Scan for the cell matching the given text and deliver its (X, Y) coordinate at center. 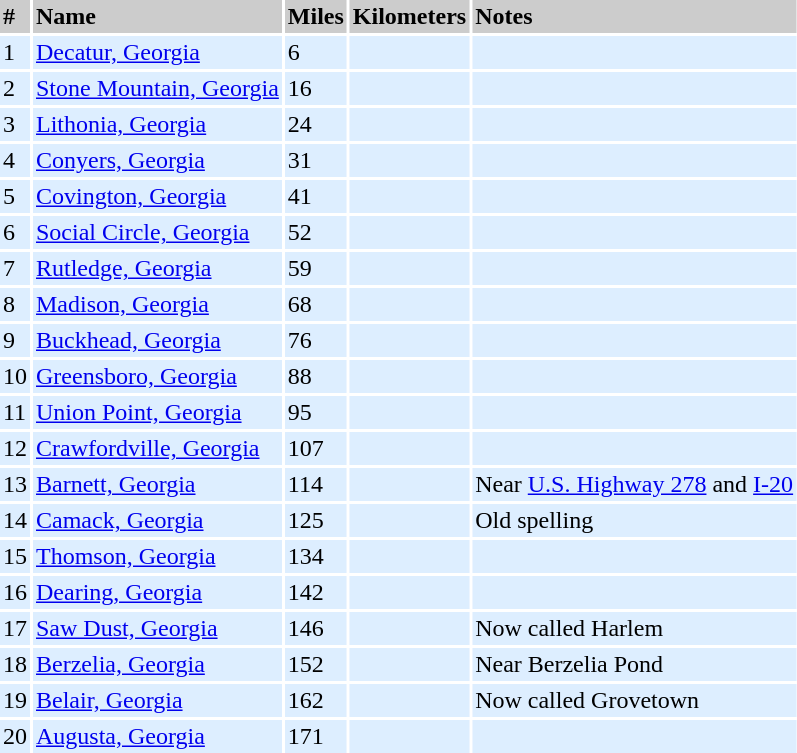
Lithonia, Georgia (158, 124)
Augusta, Georgia (158, 736)
68 (316, 304)
Decatur, Georgia (158, 52)
Buckhead, Georgia (158, 340)
Thomson, Georgia (158, 556)
162 (316, 700)
Crawfordville, Georgia (158, 448)
Greensboro, Georgia (158, 376)
Notes (634, 16)
95 (316, 412)
7 (15, 268)
18 (15, 664)
8 (15, 304)
5 (15, 196)
146 (316, 628)
Conyers, Georgia (158, 160)
1 (15, 52)
13 (15, 484)
Miles (316, 16)
41 (316, 196)
134 (316, 556)
Kilometers (410, 16)
Saw Dust, Georgia (158, 628)
Name (158, 16)
171 (316, 736)
14 (15, 520)
31 (316, 160)
Social Circle, Georgia (158, 232)
59 (316, 268)
Berzelia, Georgia (158, 664)
2 (15, 88)
Madison, Georgia (158, 304)
Near U.S. Highway 278 and I-20 (634, 484)
9 (15, 340)
76 (316, 340)
Union Point, Georgia (158, 412)
114 (316, 484)
# (15, 16)
152 (316, 664)
Camack, Georgia (158, 520)
4 (15, 160)
Now called Harlem (634, 628)
10 (15, 376)
Old spelling (634, 520)
12 (15, 448)
125 (316, 520)
Rutledge, Georgia (158, 268)
142 (316, 592)
Near Berzelia Pond (634, 664)
3 (15, 124)
107 (316, 448)
Barnett, Georgia (158, 484)
Dearing, Georgia (158, 592)
20 (15, 736)
19 (15, 700)
52 (316, 232)
17 (15, 628)
Belair, Georgia (158, 700)
88 (316, 376)
Covington, Georgia (158, 196)
Stone Mountain, Georgia (158, 88)
15 (15, 556)
24 (316, 124)
11 (15, 412)
Now called Grovetown (634, 700)
